Locate the cell with the specified text and output its [X, Y] center coordinate. 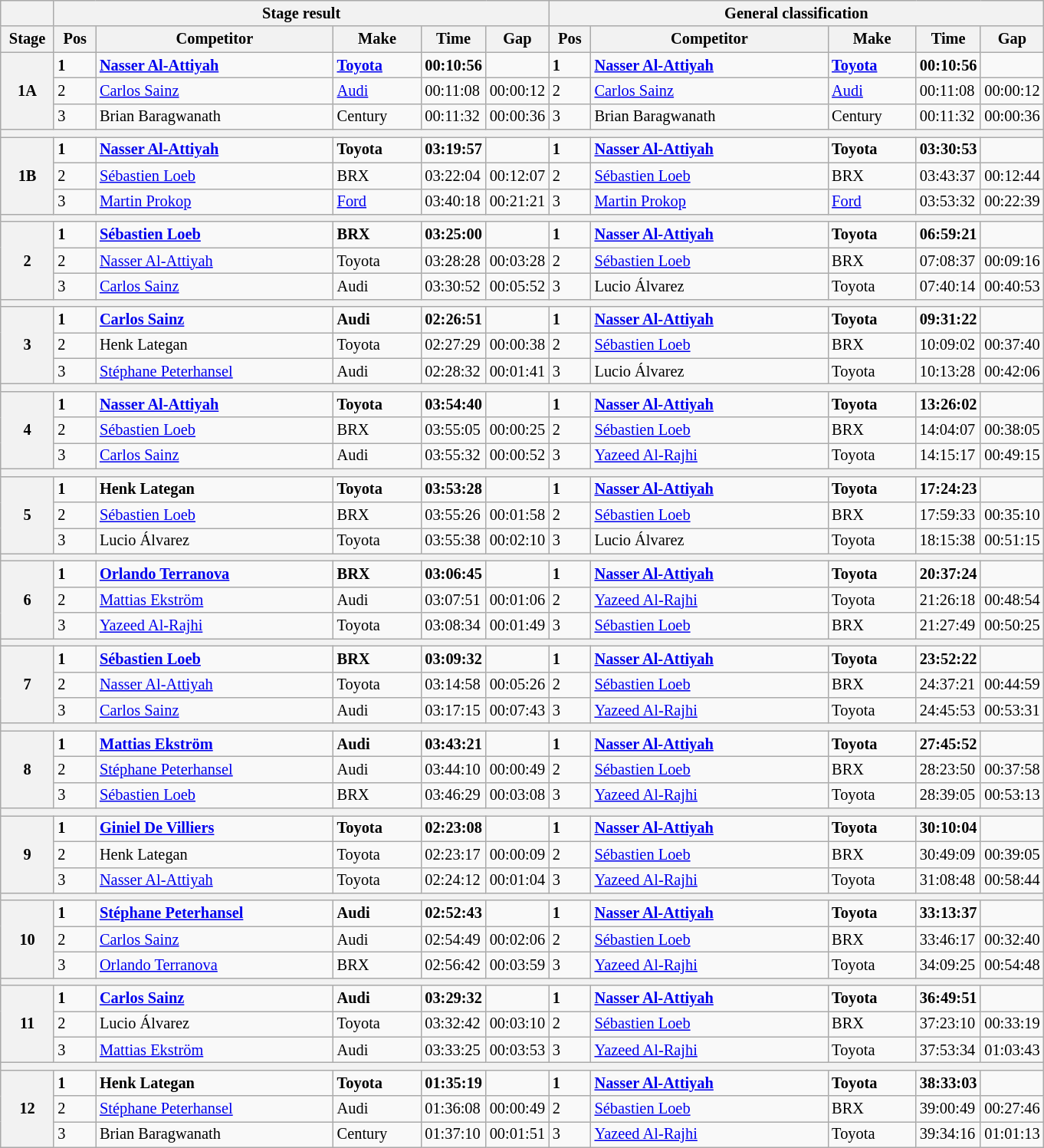
00:39:05 [1012, 854]
00:42:06 [1012, 371]
03:43:37 [948, 176]
02:23:08 [453, 828]
00:37:40 [1012, 345]
03:17:15 [453, 710]
07:08:37 [948, 261]
03:30:52 [453, 286]
1B [28, 175]
17:24:23 [948, 489]
30:10:04 [948, 828]
03:55:26 [453, 515]
01:01:13 [1012, 1134]
00:53:31 [1012, 710]
00:27:46 [1012, 1109]
11 [28, 1025]
03:40:18 [453, 202]
00:22:39 [1012, 202]
8 [28, 770]
37:53:34 [948, 1050]
38:33:03 [948, 1083]
Stage [28, 39]
10 [28, 939]
07:40:14 [948, 286]
02:24:12 [453, 880]
01:03:43 [1012, 1050]
00:00:38 [517, 345]
17:59:33 [948, 515]
00:05:26 [517, 685]
03:09:32 [453, 659]
28:39:05 [948, 795]
00:49:15 [1012, 456]
03:08:34 [453, 626]
03:44:10 [453, 769]
21:27:49 [948, 626]
00:44:59 [1012, 685]
00:38:05 [1012, 430]
6 [28, 600]
39:00:49 [948, 1109]
00:37:58 [1012, 769]
03:46:29 [453, 795]
34:09:25 [948, 965]
24:37:21 [948, 685]
03:14:58 [453, 685]
03:53:28 [453, 489]
30:49:09 [948, 854]
00:03:53 [517, 1050]
00:03:59 [517, 965]
03:19:57 [453, 150]
10:13:28 [948, 371]
00:01:04 [517, 880]
01:37:10 [453, 1134]
33:46:17 [948, 939]
00:03:28 [517, 261]
00:01:49 [517, 626]
00:12:44 [1012, 176]
03:55:05 [453, 430]
00:07:43 [517, 710]
02:54:49 [453, 939]
09:31:22 [948, 320]
7 [28, 684]
00:01:51 [517, 1134]
03:32:42 [453, 1024]
23:52:22 [948, 659]
02:56:42 [453, 965]
00:48:54 [1012, 600]
00:32:40 [1012, 939]
37:23:10 [948, 1024]
01:35:19 [453, 1083]
03:43:21 [453, 744]
00:00:09 [517, 854]
00:03:08 [517, 795]
03:22:04 [453, 176]
9 [28, 854]
Stage result [301, 13]
14:04:07 [948, 430]
13:26:02 [948, 404]
00:54:48 [1012, 965]
18:15:38 [948, 541]
10:09:02 [948, 345]
1A [28, 90]
00:35:10 [1012, 515]
Giniel De Villiers [215, 828]
03:25:00 [453, 235]
00:01:58 [517, 515]
24:45:53 [948, 710]
14:15:17 [948, 456]
00:12:07 [517, 176]
33:13:37 [948, 913]
General classification [796, 13]
02:26:51 [453, 320]
03:29:32 [453, 998]
03:30:53 [948, 150]
03:54:40 [453, 404]
00:00:25 [517, 430]
00:21:21 [517, 202]
03:28:28 [453, 261]
4 [28, 429]
00:01:06 [517, 600]
00:02:06 [517, 939]
20:37:24 [948, 574]
00:09:16 [1012, 261]
02:28:32 [453, 371]
28:23:50 [948, 769]
39:34:16 [948, 1134]
02:27:29 [453, 345]
00:02:10 [517, 541]
12 [28, 1109]
00:01:41 [517, 371]
06:59:21 [948, 235]
00:05:52 [517, 286]
21:26:18 [948, 600]
00:33:19 [1012, 1024]
00:53:13 [1012, 795]
00:58:44 [1012, 880]
02:52:43 [453, 913]
01:36:08 [453, 1109]
03:07:51 [453, 600]
03:55:32 [453, 456]
00:00:52 [517, 456]
36:49:51 [948, 998]
5 [28, 515]
27:45:52 [948, 744]
00:51:15 [1012, 541]
03:53:32 [948, 202]
03:55:38 [453, 541]
31:08:48 [948, 880]
03:06:45 [453, 574]
03:33:25 [453, 1050]
00:50:25 [1012, 626]
00:40:53 [1012, 286]
02:23:17 [453, 854]
00:03:10 [517, 1024]
